Identify which cell holds the provided text, then report its (x, y) central coordinate. 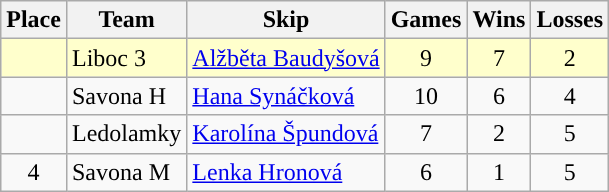
Losses (570, 20)
Karolína Špundová (286, 134)
Alžběta Baudyšová (286, 58)
9 (426, 58)
Savona M (126, 172)
1 (499, 172)
Skip (286, 20)
10 (426, 96)
Games (426, 20)
Liboc 3 (126, 58)
Savona H (126, 96)
Lenka Hronová (286, 172)
Place (34, 20)
Hana Synáčková (286, 96)
Ledolamky (126, 134)
Team (126, 20)
Wins (499, 20)
